Output the [X, Y] coordinate of the center of the cell containing the given text.  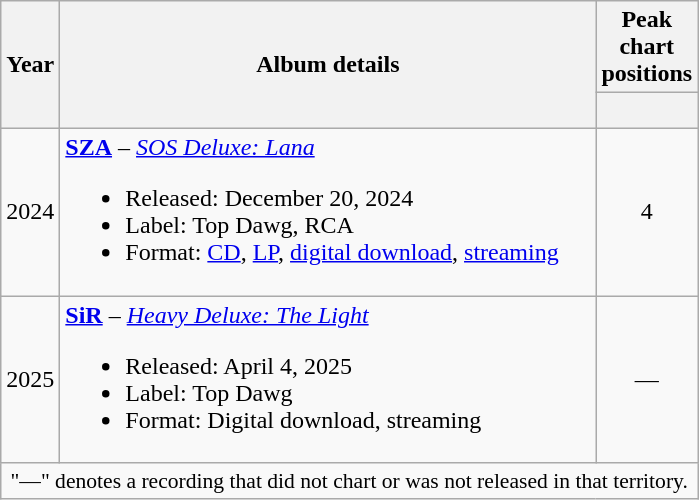
— [647, 380]
SZA – SOS Deluxe: LanaReleased: December 20, 2024Label: Top Dawg, RCAFormat: CD, LP, digital download, streaming [328, 212]
Album details [328, 65]
"—" denotes a recording that did not chart or was not released in that territory. [350, 481]
4 [647, 212]
Peak chart positions [647, 47]
2025 [30, 380]
Year [30, 65]
SiR – Heavy Deluxe: The LightReleased: April 4, 2025Label: Top DawgFormat: Digital download, streaming [328, 380]
2024 [30, 212]
